Find where the given text appears and provide that cell's center as (X, Y) coordinate. 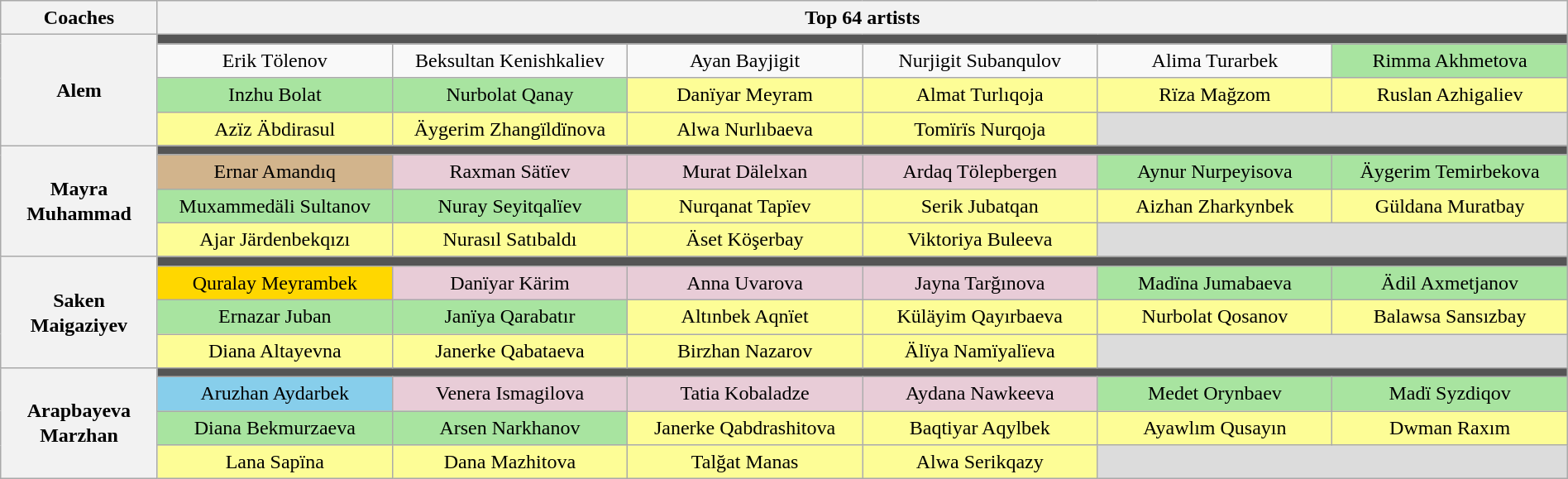
Almat Turlıqoja (980, 94)
Diana Bekmurzaeva (275, 429)
Alwa Nurlıbaeva (745, 129)
Inzhu Bolat (275, 94)
Nurasıl Satıbaldı (509, 240)
Top 64 artists (862, 18)
Erik Tölenov (275, 61)
Alem (79, 90)
Alwa Serikqazy (980, 462)
Aynur Nurpeyisova (1215, 172)
Äygerim Zhangïldïnova (509, 129)
Ayawlım Qusayın (1215, 429)
Danïyar Kärim (509, 283)
Aydana Nawkeeva (980, 394)
Nurbolat Qosanov (1215, 316)
Güldana Muratbay (1450, 205)
Dwman Raxım (1450, 429)
Balawsa Sansızbay (1450, 316)
Äset Köşerbay (745, 240)
Nurqanat Tapïev (745, 205)
Danïyar Meyram (745, 94)
Äygerim Temirbekova (1450, 172)
Azïz Äbdirasul (275, 129)
Murat Dälelxan (745, 172)
Saken Maigaziyev (79, 312)
Talğat Manas (745, 462)
Ädil Axmetjanov (1450, 283)
Diana Altayevna (275, 351)
Madï Syzdiqov (1450, 394)
Ernar Amandıq (275, 172)
Lana Sapïna (275, 462)
Rïza Mağzom (1215, 94)
Tomïrïs Nurqoja (980, 129)
Viktoriya Buleeva (980, 240)
Baqtiyar Aqylbek (980, 429)
Dana Mazhitova (509, 462)
Coaches (79, 18)
Serik Jubatqan (980, 205)
Ernazar Juban (275, 316)
Rimma Akhmetova (1450, 61)
Aruzhan Aydarbek (275, 394)
Anna Uvarova (745, 283)
Nurjigit Subanqulov (980, 61)
Beksultan Kenishkaliev (509, 61)
Älïya Namïyalïeva (980, 351)
Venera Ismagilova (509, 394)
Altınbek Aqnïet (745, 316)
Muxammedäli Sultanov (275, 205)
Birzhan Nazarov (745, 351)
Jayna Tarğınova (980, 283)
Ruslan Azhigaliev (1450, 94)
Medet Orynbaev (1215, 394)
Nuray Seyitqalïev (509, 205)
Alima Turarbek (1215, 61)
Janerke Qabdrashitova (745, 429)
Arsen Narkhanov (509, 429)
Aizhan Zharkynbek (1215, 205)
Arapbayeva Marzhan (79, 424)
Nurbolat Qanay (509, 94)
Küläyim Qayırbaeva (980, 316)
Janïya Qarabatır (509, 316)
Ajar Järdenbekqızı (275, 240)
Ayan Bayjigit (745, 61)
Tatia Kobaladze (745, 394)
Quralay Meyrambek (275, 283)
Mayra Muhammad (79, 201)
Ardaq Tölepbergen (980, 172)
Raxman Sätïev (509, 172)
Janerke Qabataeva (509, 351)
Madïna Jumabaeva (1215, 283)
